Capture the cell that displays the provided text and extract its (X, Y) central coordinate. 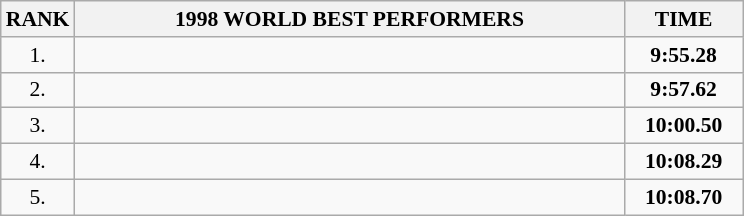
2. (38, 90)
10:00.50 (684, 126)
5. (38, 197)
RANK (38, 19)
10:08.70 (684, 197)
4. (38, 162)
1998 WORLD BEST PERFORMERS (349, 19)
9:57.62 (684, 90)
10:08.29 (684, 162)
3. (38, 126)
9:55.28 (684, 55)
TIME (684, 19)
1. (38, 55)
